For the text-containing cell, return its midpoint in [X, Y] coordinate format. 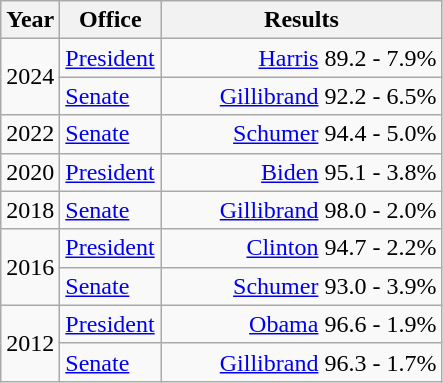
Schumer 94.4 - 5.0% [302, 134]
Results [302, 20]
Schumer 93.0 - 3.9% [302, 286]
Office [110, 20]
Gillibrand 92.2 - 6.5% [302, 96]
2012 [30, 343]
Harris 89.2 - 7.9% [302, 58]
Clinton 94.7 - 2.2% [302, 248]
2022 [30, 134]
Obama 96.6 - 1.9% [302, 324]
2018 [30, 210]
2024 [30, 77]
Year [30, 20]
2016 [30, 267]
Biden 95.1 - 3.8% [302, 172]
Gillibrand 98.0 - 2.0% [302, 210]
Gillibrand 96.3 - 1.7% [302, 362]
2020 [30, 172]
